Return (X, Y) of the center of cell containing provided text 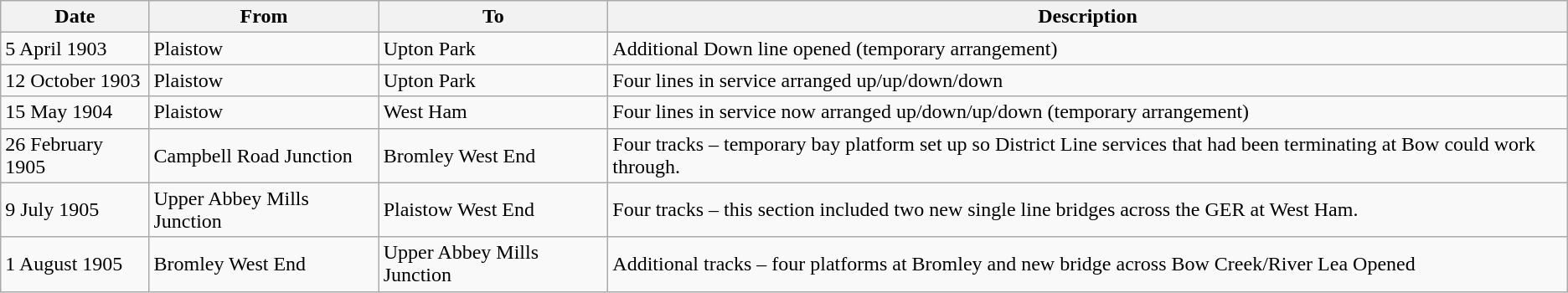
5 April 1903 (75, 49)
1 August 1905 (75, 265)
From (264, 17)
Four tracks – this section included two new single line bridges across the GER at West Ham. (1087, 209)
15 May 1904 (75, 112)
26 February 1905 (75, 156)
9 July 1905 (75, 209)
Additional tracks – four platforms at Bromley and new bridge across Bow Creek/River Lea Opened (1087, 265)
Four lines in service arranged up/up/down/down (1087, 80)
Four tracks – temporary bay platform set up so District Line services that had been terminating at Bow could work through. (1087, 156)
To (493, 17)
West Ham (493, 112)
Campbell Road Junction (264, 156)
12 October 1903 (75, 80)
Date (75, 17)
Description (1087, 17)
Four lines in service now arranged up/down/up/down (temporary arrangement) (1087, 112)
Additional Down line opened (temporary arrangement) (1087, 49)
Plaistow West End (493, 209)
